Detect which cell encompasses the target text, then output its (x, y) center coordinate. 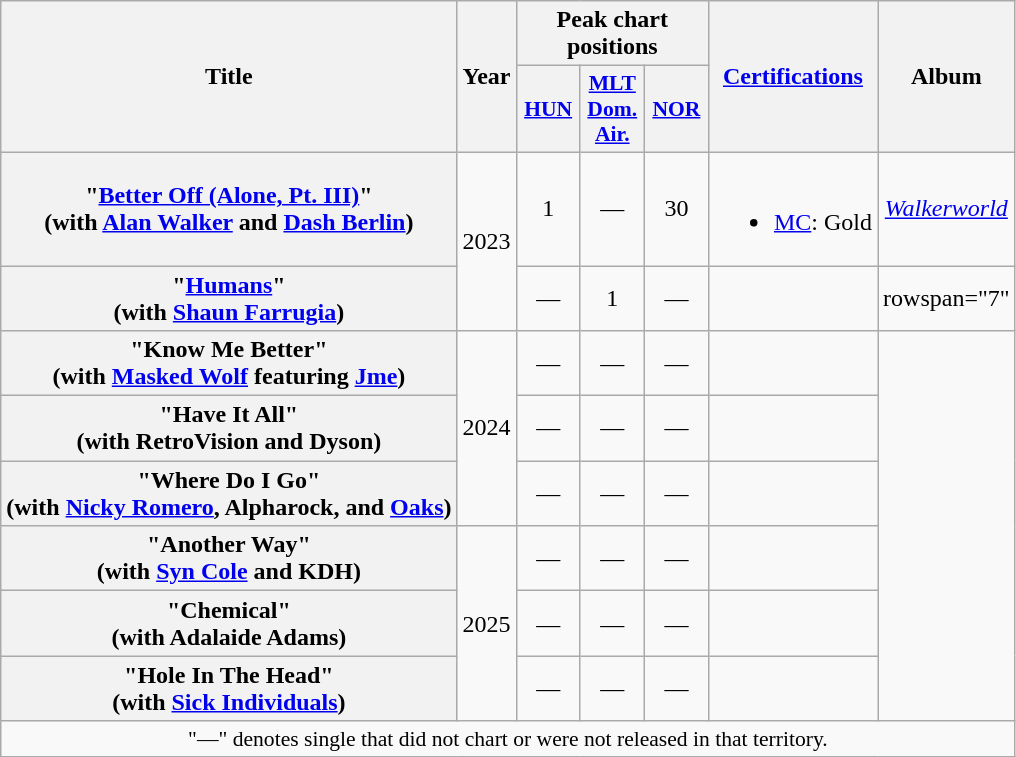
"Have It All"(with RetroVision and Dyson) (229, 428)
30 (676, 208)
"Better Off (Alone, Pt. III)"(with Alan Walker and Dash Berlin) (229, 208)
Peak chart positions (612, 34)
MLTDom.Air. (612, 110)
"Know Me Better"(with Masked Wolf featuring Jme) (229, 364)
"Humans"(with Shaun Farrugia) (229, 298)
2025 (486, 624)
"Where Do I Go"(with Nicky Romero, Alpharock, and Oaks) (229, 494)
"Another Way"(with Syn Cole and KDH) (229, 558)
Certifications (792, 77)
2024 (486, 428)
NOR (676, 110)
2023 (486, 241)
Title (229, 77)
"Chemical"(with Adalaide Adams) (229, 624)
Album (947, 77)
rowspan="7" (947, 298)
Walkerworld (947, 208)
Year (486, 77)
"Hole In The Head"(with Sick Individuals) (229, 688)
"—" denotes single that did not chart or were not released in that territory. (508, 739)
MC: Gold (792, 208)
HUN (548, 110)
